Locate the cell with the specified text and output its [x, y] center coordinate. 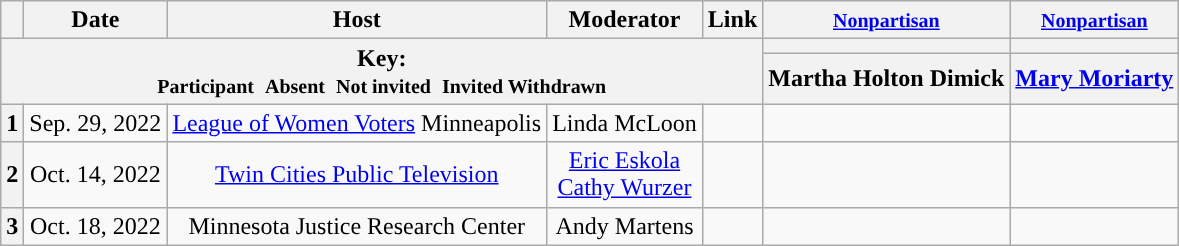
Twin Cities Public Television [357, 174]
1 [12, 123]
Sep. 29, 2022 [96, 123]
Link [732, 20]
Oct. 18, 2022 [96, 226]
Key: Participant Absent Not invited Invited Withdrawn [382, 72]
Martha Holton Dimick [886, 78]
2 [12, 174]
3 [12, 226]
Andy Martens [625, 226]
Linda McLoon [625, 123]
Eric EskolaCathy Wurzer [625, 174]
League of Women Voters Minneapolis [357, 123]
Oct. 14, 2022 [96, 174]
Moderator [625, 20]
Mary Moriarty [1094, 78]
Host [357, 20]
Minnesota Justice Research Center [357, 226]
Date [96, 20]
